Return the (X, Y) coordinate for the center point of the cell that contains the specified text.  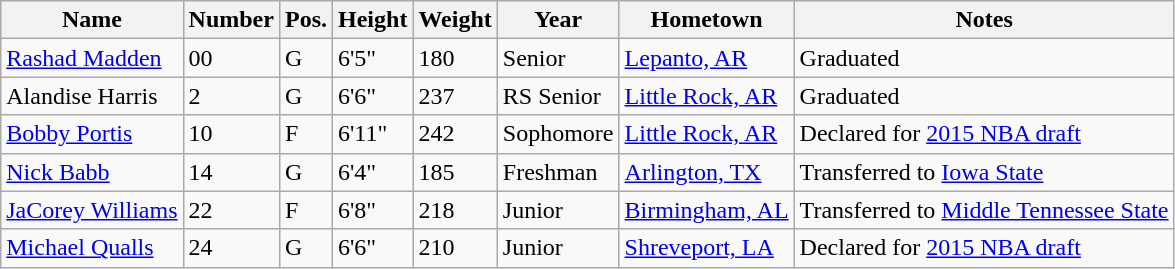
10 (231, 134)
Freshman (558, 172)
Name (92, 20)
Lepanto, AR (706, 58)
Hometown (706, 20)
Nick Babb (92, 172)
Birmingham, AL (706, 210)
Michael Qualls (92, 248)
242 (455, 134)
Bobby Portis (92, 134)
Transferred to Iowa State (984, 172)
Pos. (306, 20)
185 (455, 172)
210 (455, 248)
RS Senior (558, 96)
JaCorey Williams (92, 210)
Year (558, 20)
Notes (984, 20)
237 (455, 96)
6'4" (373, 172)
Senior (558, 58)
14 (231, 172)
Arlington, TX (706, 172)
218 (455, 210)
Alandise Harris (92, 96)
Transferred to Middle Tennessee State (984, 210)
Height (373, 20)
Shreveport, LA (706, 248)
6'8" (373, 210)
6'5" (373, 58)
22 (231, 210)
Number (231, 20)
24 (231, 248)
Rashad Madden (92, 58)
00 (231, 58)
Sophomore (558, 134)
2 (231, 96)
6'11" (373, 134)
180 (455, 58)
Weight (455, 20)
